From the cell containing the given text, extract its center point as [X, Y] coordinate. 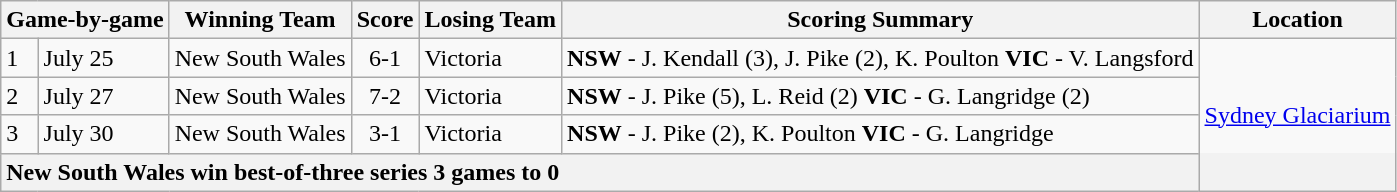
3 [20, 134]
Sydney Glaciarium [1298, 115]
Winning Team [260, 20]
July 25 [104, 58]
NSW - J. Pike (2), K. Poulton VIC - G. Langridge [881, 134]
Losing Team [490, 20]
NSW - J. Kendall (3), J. Pike (2), K. Poulton VIC - V. Langsford [881, 58]
3-1 [385, 134]
Game-by-game [85, 20]
6-1 [385, 58]
Score [385, 20]
7-2 [385, 96]
July 30 [104, 134]
July 27 [104, 96]
New South Wales win best-of-three series 3 games to 0 [698, 172]
NSW - J. Pike (5), L. Reid (2) VIC - G. Langridge (2) [881, 96]
2 [20, 96]
Location [1298, 20]
Scoring Summary [881, 20]
1 [20, 58]
